Return the (x, y) coordinate for the center point of the cell that contains the specified text.  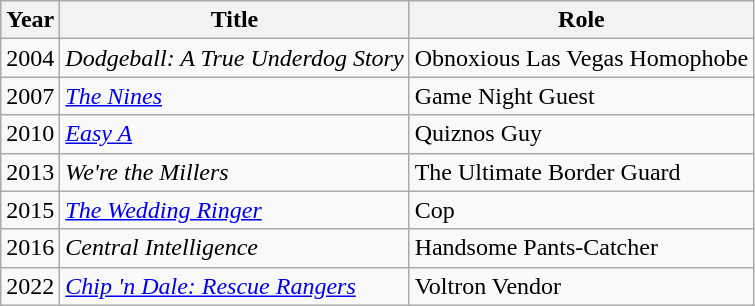
The Ultimate Border Guard (582, 172)
The Nines (234, 96)
2010 (30, 134)
Obnoxious Las Vegas Homophobe (582, 58)
Dodgeball: A True Underdog Story (234, 58)
2004 (30, 58)
The Wedding Ringer (234, 210)
Year (30, 20)
2007 (30, 96)
Chip 'n Dale: Rescue Rangers (234, 286)
Title (234, 20)
2022 (30, 286)
Voltron Vendor (582, 286)
Role (582, 20)
2016 (30, 248)
Cop (582, 210)
Game Night Guest (582, 96)
Central Intelligence (234, 248)
Easy A (234, 134)
We're the Millers (234, 172)
Handsome Pants-Catcher (582, 248)
Quiznos Guy (582, 134)
2013 (30, 172)
2015 (30, 210)
